Determine the (x, y) coordinate at the center of the cell enclosing the given text.  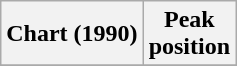
Chart (1990) (72, 34)
Peak position (189, 34)
